Extract the (X, Y) coordinate from the center of the cell holding the provided text.  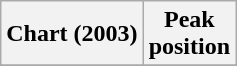
Peakposition (189, 34)
Chart (2003) (72, 34)
